Output the (x, y) coordinate of the center of the cell containing the given text.  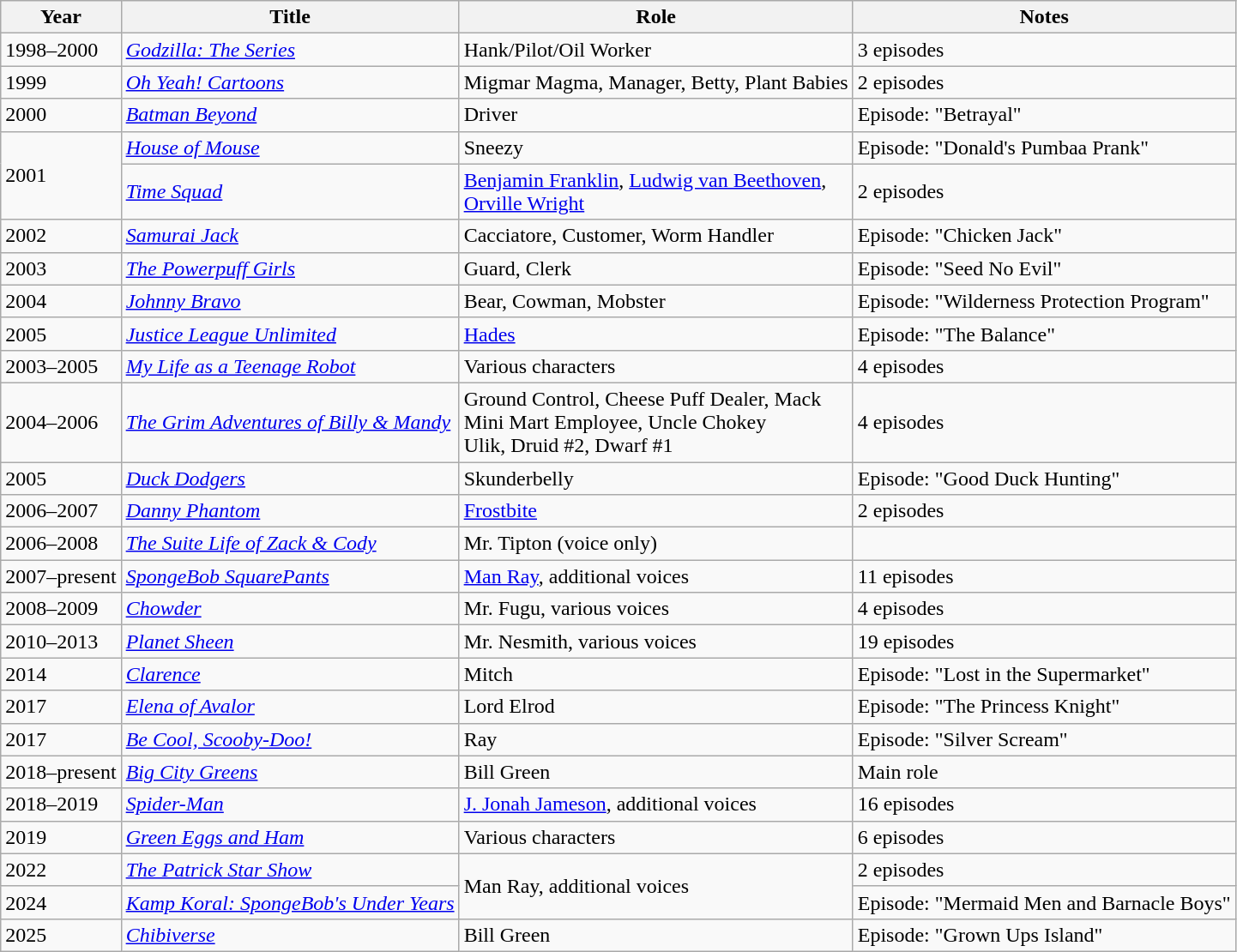
2003–2005 (61, 366)
2008–2009 (61, 609)
Episode: "Seed No Evil" (1044, 268)
Ray (655, 739)
Justice League Unlimited (290, 334)
Ground Control, Cheese Puff Dealer, Mack Mini Mart Employee, Uncle Chokey Ulik, Druid #2, Dwarf #1 (655, 422)
Frostbite (655, 511)
Episode: "Donald's Pumbaa Prank" (1044, 148)
Sneezy (655, 148)
Episode: "The Princess Knight" (1044, 707)
2025 (61, 935)
Spider-Man (290, 804)
House of Mouse (290, 148)
2003 (61, 268)
1998–2000 (61, 50)
The Suite Life of Zack & Cody (290, 544)
Episode: "Mermaid Men and Barnacle Boys" (1044, 902)
Batman Beyond (290, 115)
Hades (655, 334)
Chibiverse (290, 935)
My Life as a Teenage Robot (290, 366)
Notes (1044, 17)
Guard, Clerk (655, 268)
Episode: "Good Duck Hunting" (1044, 478)
Mr. Tipton (voice only) (655, 544)
16 episodes (1044, 804)
Role (655, 17)
Main role (1044, 772)
Planet Sheen (290, 642)
Episode: "The Balance" (1044, 334)
Episode: "Wilderness Protection Program" (1044, 301)
Green Eggs and Ham (290, 837)
2010–2013 (61, 642)
2006–2007 (61, 511)
19 episodes (1044, 642)
2014 (61, 674)
Bear, Cowman, Mobster (655, 301)
2022 (61, 870)
Title (290, 17)
Duck Dodgers (290, 478)
The Patrick Star Show (290, 870)
Lord Elrod (655, 707)
2018–2019 (61, 804)
2024 (61, 902)
Time Squad (290, 192)
Episode: "Lost in the Supermarket" (1044, 674)
2004–2006 (61, 422)
Kamp Koral: SpongeBob's Under Years (290, 902)
2007–present (61, 576)
Godzilla: The Series (290, 50)
The Powerpuff Girls (290, 268)
2002 (61, 236)
6 episodes (1044, 837)
Year (61, 17)
Big City Greens (290, 772)
The Grim Adventures of Billy & Mandy (290, 422)
Mitch (655, 674)
Episode: "Betrayal" (1044, 115)
Mr. Fugu, various voices (655, 609)
Hank/Pilot/Oil Worker (655, 50)
SpongeBob SquarePants (290, 576)
1999 (61, 82)
Be Cool, Scooby-Doo! (290, 739)
Skunderbelly (655, 478)
Elena of Avalor (290, 707)
3 episodes (1044, 50)
Episode: "Chicken Jack" (1044, 236)
J. Jonah Jameson, additional voices (655, 804)
Danny Phantom (290, 511)
Episode: "Silver Scream" (1044, 739)
2018–present (61, 772)
2000 (61, 115)
2001 (61, 175)
2004 (61, 301)
11 episodes (1044, 576)
Johnny Bravo (290, 301)
2019 (61, 837)
Episode: "Grown Ups Island" (1044, 935)
Migmar Magma, Manager, Betty, Plant Babies (655, 82)
Chowder (290, 609)
Benjamin Franklin, Ludwig van Beethoven, Orville Wright (655, 192)
Clarence (290, 674)
Samurai Jack (290, 236)
Mr. Nesmith, various voices (655, 642)
Oh Yeah! Cartoons (290, 82)
Driver (655, 115)
Cacciatore, Customer, Worm Handler (655, 236)
2006–2008 (61, 544)
